Scan for the cell matching the given text and deliver its (X, Y) coordinate at center. 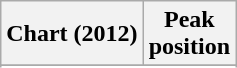
Chart (2012) (72, 34)
Peakposition (189, 34)
